Locate the cell with the specified text and output its (X, Y) center coordinate. 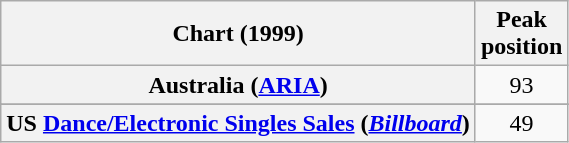
93 (521, 85)
Peakposition (521, 34)
US Dance/Electronic Singles Sales (Billboard) (238, 123)
Australia (ARIA) (238, 85)
Chart (1999) (238, 34)
49 (521, 123)
